Locate the cell with the specified text and output its (X, Y) center coordinate. 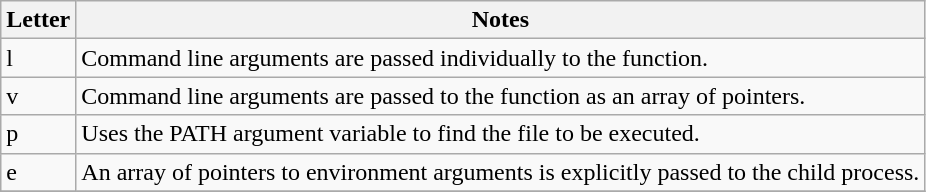
Command line arguments are passed individually to the function. (500, 58)
Command line arguments are passed to the function as an array of pointers. (500, 96)
Letter (38, 20)
Uses the PATH argument variable to find the file to be executed. (500, 134)
e (38, 172)
p (38, 134)
An array of pointers to environment arguments is explicitly passed to the child process. (500, 172)
l (38, 58)
v (38, 96)
Notes (500, 20)
